Return the [x, y] coordinate for the center point of the cell that contains the specified text.  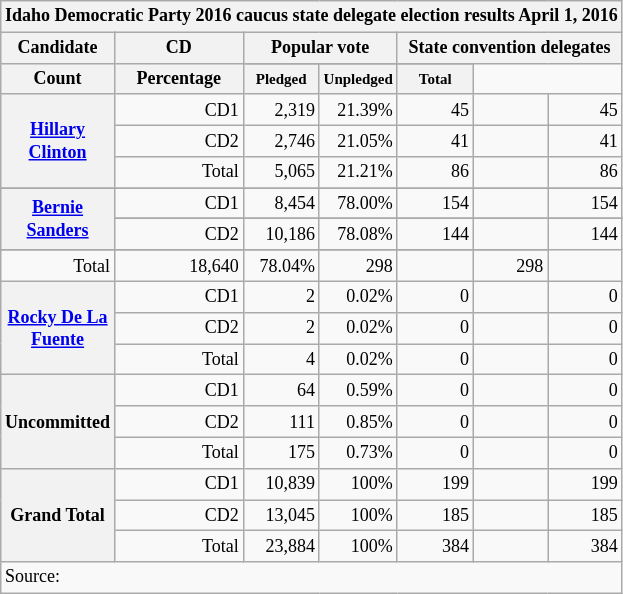
10,839 [281, 484]
0.73% [358, 452]
Candidate [58, 48]
21.05% [358, 140]
23,884 [281, 546]
4 [281, 360]
Uncommitted [58, 422]
CD [178, 48]
Unpledged [358, 78]
13,045 [281, 516]
0.85% [358, 422]
10,186 [281, 234]
18,640 [178, 266]
Popular vote [320, 48]
Source: [312, 578]
0.59% [358, 390]
Hillary Clinton [58, 141]
Bernie Sanders [58, 219]
Rocky De La Fuente [58, 328]
21.39% [358, 110]
78.08% [358, 234]
Percentage [178, 78]
64 [281, 390]
Grand Total [58, 515]
Idaho Democratic Party 2016 caucus state delegate election results April 1, 2016 [312, 16]
78.04% [281, 266]
Count [58, 78]
21.21% [358, 172]
2,746 [281, 140]
Pledged [281, 78]
175 [281, 452]
111 [281, 422]
5,065 [281, 172]
2,319 [281, 110]
State convention delegates [510, 48]
78.00% [358, 204]
8,454 [281, 204]
